Determine the [x, y] coordinate at the center of the cell enclosing the given text.  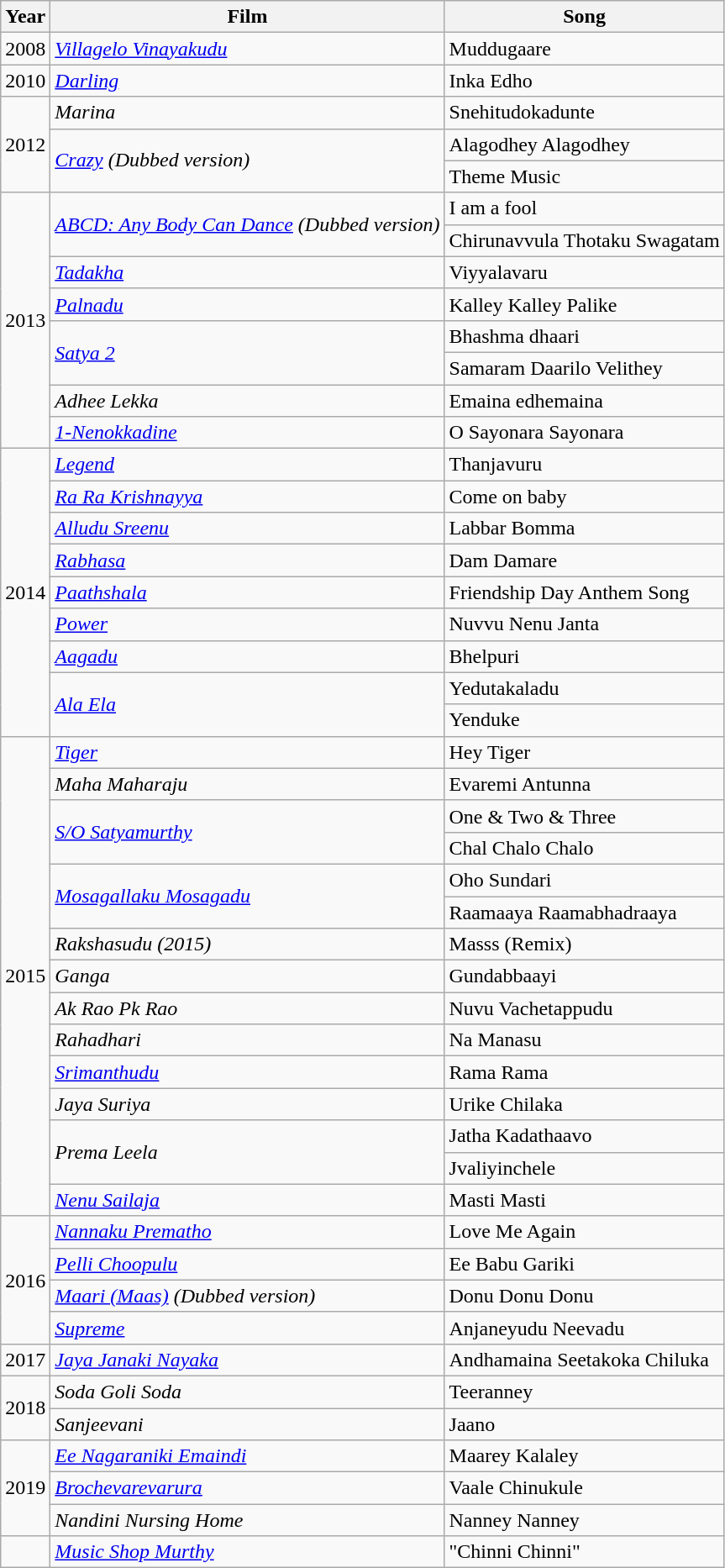
Chirunavvula Thotaku Swagatam [585, 240]
Ee Nagaraniki Emaindi [247, 1456]
Darling [247, 81]
Satya 2 [247, 352]
Maarey Kalaley [585, 1456]
Nuvvu Nenu Janta [585, 624]
Masss (Remix) [585, 944]
Power [247, 624]
Thanjavuru [585, 465]
Oho Sundari [585, 880]
Nenu Sailaja [247, 1200]
Ganga [247, 976]
Samaram Daarilo Velithey [585, 368]
Emaina edhemaina [585, 401]
Srimanthudu [247, 1072]
Friendship Day Anthem Song [585, 592]
One & Two & Three [585, 816]
Rakshasudu (2015) [247, 944]
Villagelo Vinayakudu [247, 49]
Crazy (Dubbed version) [247, 160]
Music Shop Murthy [247, 1552]
Donu Donu Donu [585, 1296]
Teeranney [585, 1392]
Legend [247, 465]
Anjaneyudu Neevadu [585, 1328]
Yedutakaladu [585, 688]
Gundabbaayi [585, 976]
Sanjeevani [247, 1424]
Masti Masti [585, 1200]
Jvaliyinchele [585, 1168]
Maha Maharaju [247, 784]
Muddugaare [585, 49]
ABCD: Any Body Can Dance (Dubbed version) [247, 224]
2016 [25, 1280]
Rama Rama [585, 1072]
Inka Edho [585, 81]
Aagadu [247, 656]
Yenduke [585, 720]
Paathshala [247, 592]
Prema Leela [247, 1152]
S/O Satyamurthy [247, 832]
Theme Music [585, 176]
Ee Babu Gariki [585, 1264]
Marina [247, 113]
Nanney Nanney [585, 1520]
2019 [25, 1488]
Adhee Lekka [247, 401]
Evaremi Antunna [585, 784]
Rahadhari [247, 1040]
Hey Tiger [585, 752]
Nandini Nursing Home [247, 1520]
Alludu Sreenu [247, 529]
Palnadu [247, 304]
Tiger [247, 752]
Jatha Kadathaavo [585, 1136]
O Sayonara Sayonara [585, 433]
Maari (Maas) (Dubbed version) [247, 1296]
Andhamaina Seetakoka Chiluka [585, 1360]
Na Manasu [585, 1040]
Rabhasa [247, 560]
Come on baby [585, 497]
"Chinni Chinni" [585, 1552]
2017 [25, 1360]
1-Nenokkadine [247, 433]
Tadakha [247, 272]
Vaale Chinukule [585, 1488]
I am a fool [585, 208]
Jaya Janaki Nayaka [247, 1360]
Labbar Bomma [585, 529]
Bhashma dhaari [585, 336]
Dam Damare [585, 560]
Nannaku Prematho [247, 1232]
Jaya Suriya [247, 1104]
2012 [25, 145]
Alagodhey Alagodhey [585, 145]
2010 [25, 81]
Nuvu Vachetappudu [585, 1008]
Supreme [247, 1328]
2018 [25, 1408]
2008 [25, 49]
Ala Ela [247, 704]
Brochevarevarura [247, 1488]
Song [585, 17]
Film [247, 17]
Urike Chilaka [585, 1104]
Soda Goli Soda [247, 1392]
Ra Ra Krishnayya [247, 497]
Snehitudokadunte [585, 113]
2014 [25, 593]
Mosagallaku Mosagadu [247, 896]
Viyyalavaru [585, 272]
Year [25, 17]
Love Me Again [585, 1232]
Kalley Kalley Palike [585, 304]
Jaano [585, 1424]
Pelli Choopulu [247, 1264]
Chal Chalo Chalo [585, 848]
Ak Rao Pk Rao [247, 1008]
2013 [25, 320]
2015 [25, 976]
Raamaaya Raamabhadraaya [585, 912]
Bhelpuri [585, 656]
